Scan for the cell matching the given text and deliver its (x, y) coordinate at center. 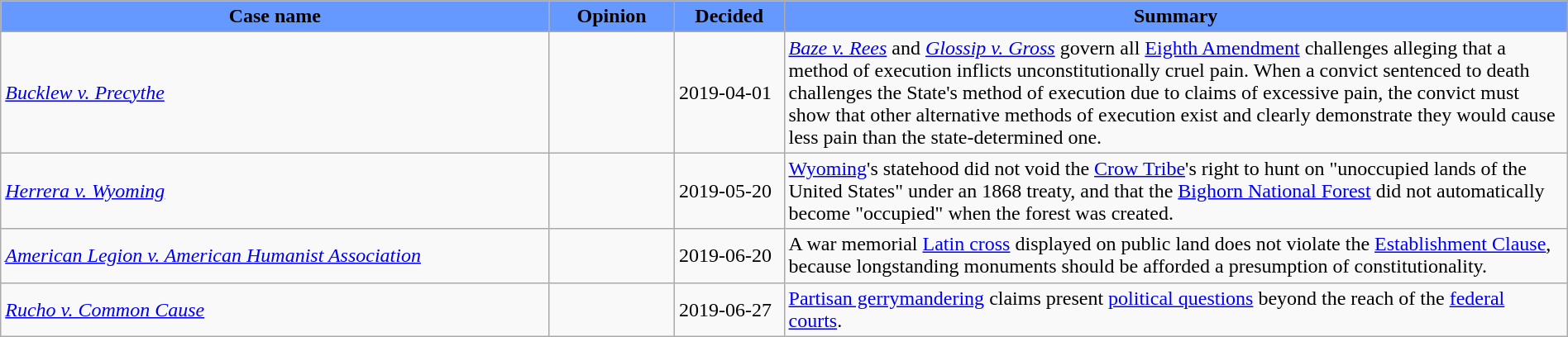
2019-05-20 (729, 191)
Case name (275, 17)
Herrera v. Wyoming (275, 191)
Partisan gerrymandering claims present political questions beyond the reach of the federal courts. (1176, 309)
Opinion (612, 17)
2019-06-27 (729, 309)
2019-06-20 (729, 256)
Summary (1176, 17)
2019-04-01 (729, 93)
American Legion v. American Humanist Association (275, 256)
Rucho v. Common Cause (275, 309)
Decided (729, 17)
Bucklew v. Precythe (275, 93)
